From the cell containing the given text, extract its center point as [x, y] coordinate. 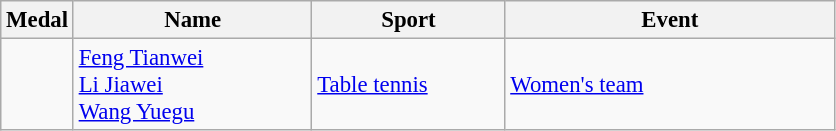
Name [192, 20]
Feng TianweiLi JiaweiWang Yuegu [192, 85]
Sport [408, 20]
Table tennis [408, 85]
Medal [38, 20]
Event [670, 20]
Women's team [670, 85]
